Determine the [x, y] coordinate at the center of the cell enclosing the given text.  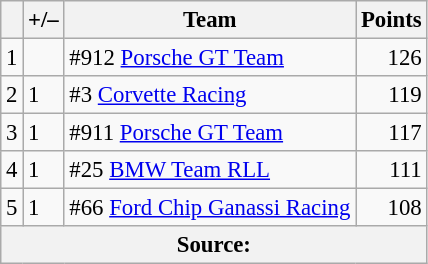
Team [210, 20]
#3 Corvette Racing [210, 95]
119 [392, 95]
#66 Ford Chip Ganassi Racing [210, 208]
Points [392, 20]
2 [12, 95]
#911 Porsche GT Team [210, 133]
126 [392, 58]
4 [12, 170]
#25 BMW Team RLL [210, 170]
108 [392, 208]
111 [392, 170]
#912 Porsche GT Team [210, 58]
+/– [44, 20]
3 [12, 133]
117 [392, 133]
5 [12, 208]
Source: [214, 245]
